Extract the (x, y) coordinate from the center of the cell holding the provided text.  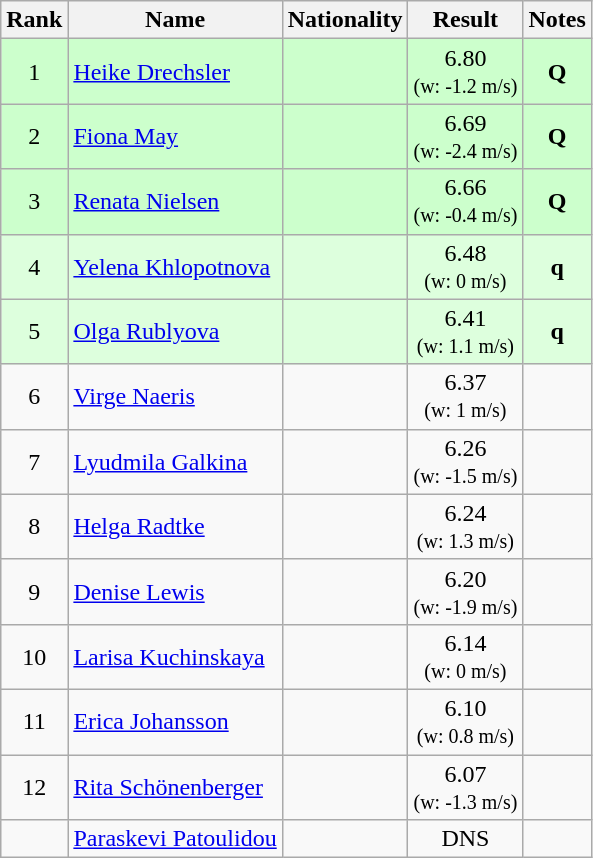
6.07(w: -1.3 m/s) (466, 786)
7 (34, 462)
6.80(w: -1.2 m/s) (466, 72)
Heike Drechsler (175, 72)
6.37(w: 1 m/s) (466, 396)
8 (34, 526)
6.41(w: 1.1 m/s) (466, 332)
Nationality (345, 20)
Olga Rublyova (175, 332)
2 (34, 136)
Name (175, 20)
6 (34, 396)
6.20(w: -1.9 m/s) (466, 592)
Yelena Khlopotnova (175, 266)
6.69(w: -2.4 m/s) (466, 136)
Result (466, 20)
3 (34, 202)
6.26(w: -1.5 m/s) (466, 462)
1 (34, 72)
Larisa Kuchinskaya (175, 656)
6.24(w: 1.3 m/s) (466, 526)
9 (34, 592)
6.10(w: 0.8 m/s) (466, 722)
Paraskevi Patoulidou (175, 839)
Notes (557, 20)
6.48(w: 0 m/s) (466, 266)
5 (34, 332)
Rita Schönenberger (175, 786)
Lyudmila Galkina (175, 462)
Denise Lewis (175, 592)
4 (34, 266)
Fiona May (175, 136)
11 (34, 722)
Renata Nielsen (175, 202)
12 (34, 786)
Helga Radtke (175, 526)
DNS (466, 839)
6.14(w: 0 m/s) (466, 656)
Erica Johansson (175, 722)
6.66(w: -0.4 m/s) (466, 202)
10 (34, 656)
Rank (34, 20)
Virge Naeris (175, 396)
